Provide the (X, Y) coordinate of the cell's center where the given text is located.  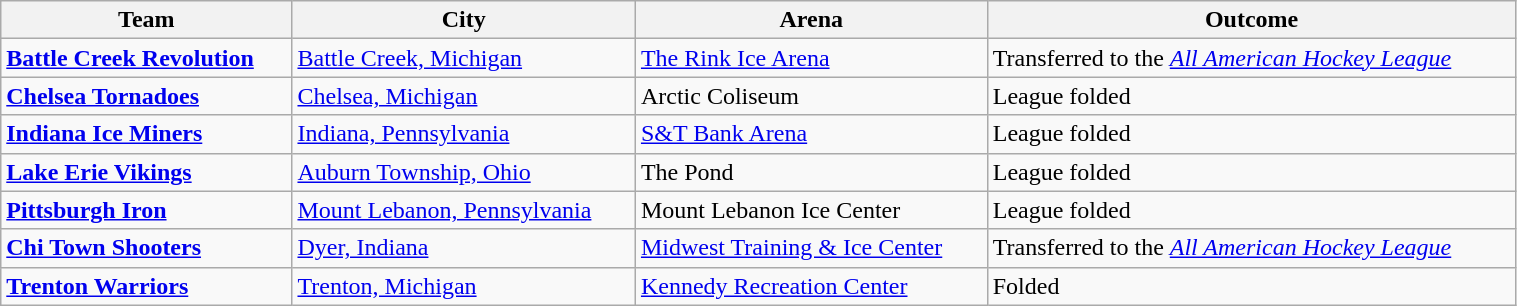
Mount Lebanon Ice Center (811, 210)
Auburn Township, Ohio (464, 172)
Arena (811, 20)
Trenton Warriors (146, 286)
Dyer, Indiana (464, 248)
Chelsea Tornadoes (146, 96)
Chelsea, Michigan (464, 96)
Battle Creek Revolution (146, 58)
Trenton, Michigan (464, 286)
Midwest Training & Ice Center (811, 248)
Outcome (1252, 20)
Mount Lebanon, Pennsylvania (464, 210)
Battle Creek, Michigan (464, 58)
Lake Erie Vikings (146, 172)
Arctic Coliseum (811, 96)
City (464, 20)
Kennedy Recreation Center (811, 286)
Pittsburgh Iron (146, 210)
Indiana Ice Miners (146, 134)
Chi Town Shooters (146, 248)
The Rink Ice Arena (811, 58)
The Pond (811, 172)
Indiana, Pennsylvania (464, 134)
Team (146, 20)
Folded (1252, 286)
S&T Bank Arena (811, 134)
